Find where the given text appears and provide that cell's center as [X, Y] coordinate. 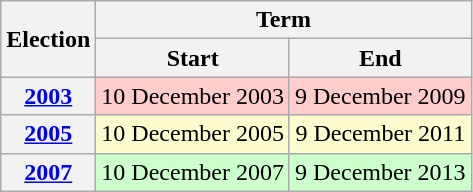
10 December 2003 [193, 96]
10 December 2007 [193, 172]
9 December 2011 [380, 134]
Election [48, 39]
2005 [48, 134]
End [380, 58]
Term [284, 20]
2007 [48, 172]
10 December 2005 [193, 134]
9 December 2009 [380, 96]
9 December 2013 [380, 172]
Start [193, 58]
2003 [48, 96]
